Return [X, Y] of the center of cell containing provided text 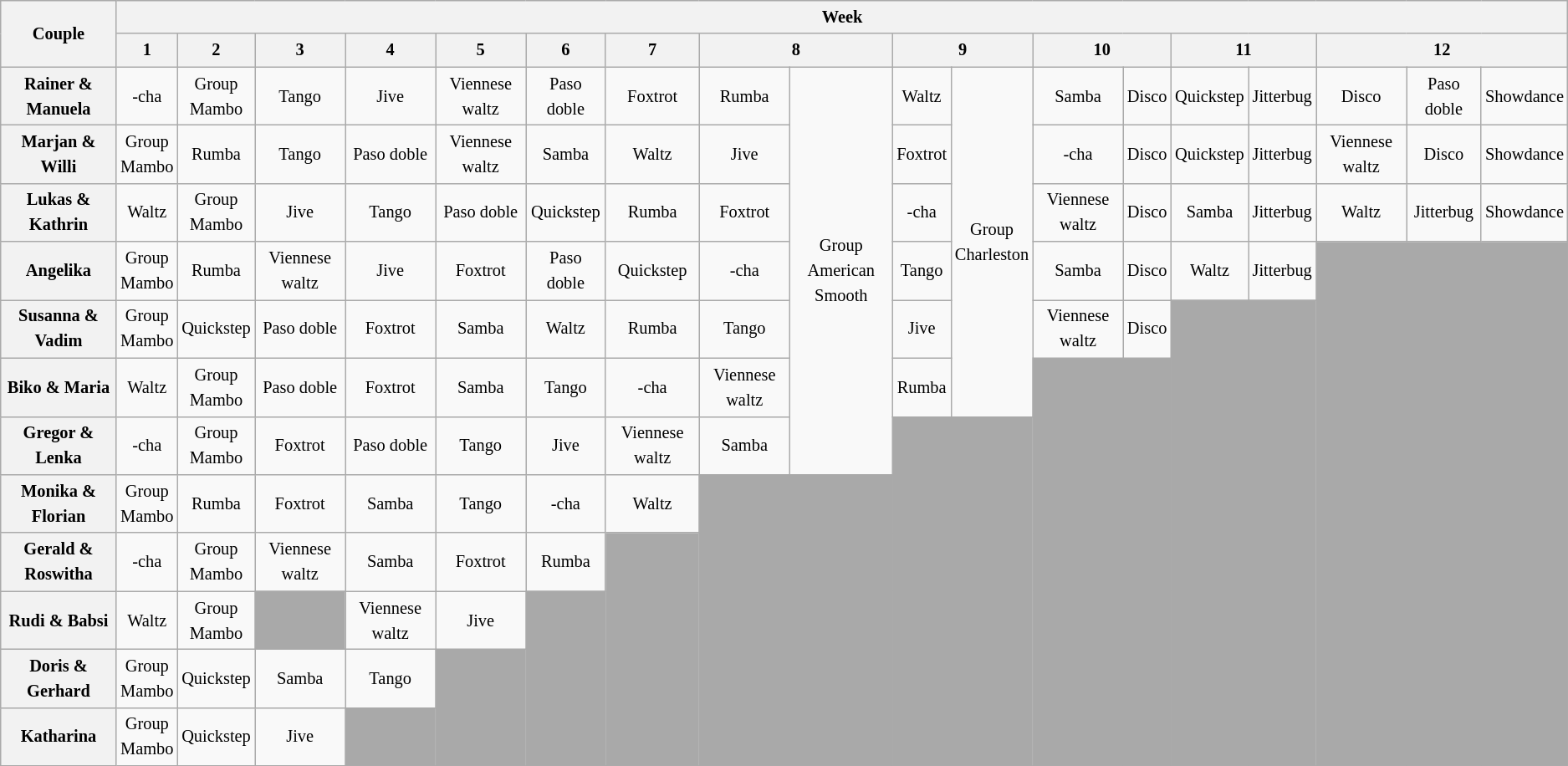
12 [1442, 50]
Biko & Maria [59, 387]
10 [1102, 50]
Gregor & Lenka [59, 446]
Lukas & Kathrin [59, 212]
4 [391, 50]
Week [842, 17]
2 [216, 50]
GroupAmerican Smooth [841, 271]
Doris & Gerhard [59, 678]
Gerald & Roswitha [59, 562]
Angelika [59, 271]
Marjan & Willi [59, 154]
1 [147, 50]
Katharina [59, 737]
11 [1243, 50]
8 [796, 50]
Couple [59, 33]
6 [565, 50]
Susanna & Vadim [59, 329]
5 [481, 50]
7 [652, 50]
3 [300, 50]
GroupCharleston [992, 242]
9 [963, 50]
Monika & Florian [59, 503]
Rainer & Manuela [59, 96]
Rudi & Babsi [59, 620]
